Scan for the cell matching the given text and deliver its (x, y) coordinate at center. 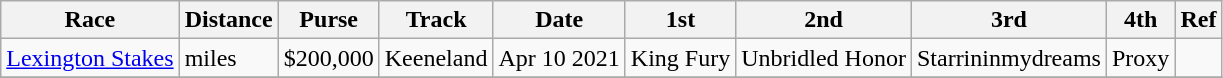
Proxy (1140, 58)
King Fury (680, 58)
4th (1140, 20)
Unbridled Honor (824, 58)
Distance (228, 20)
miles (228, 58)
Purse (328, 20)
Race (90, 20)
Keeneland (436, 58)
Lexington Stakes (90, 58)
Track (436, 20)
1st (680, 20)
Starrininmydreams (1008, 58)
2nd (824, 20)
$200,000 (328, 58)
Ref (1198, 20)
Apr 10 2021 (559, 58)
3rd (1008, 20)
Date (559, 20)
